Capture the cell that displays the provided text and extract its [X, Y] central coordinate. 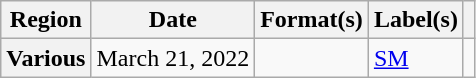
Date [173, 20]
Label(s) [416, 20]
Region [46, 20]
Format(s) [312, 20]
Various [46, 58]
SM [416, 58]
March 21, 2022 [173, 58]
